Scan for the cell matching the given text and deliver its (x, y) coordinate at center. 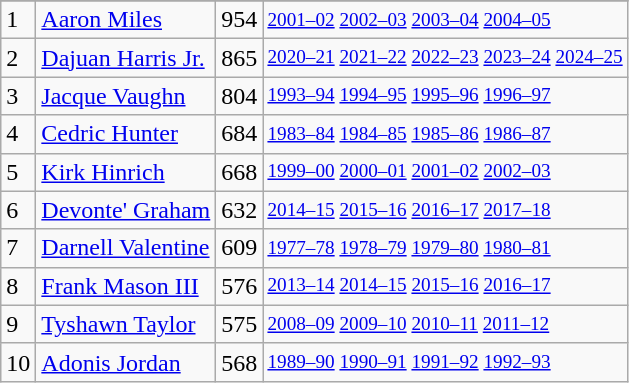
3 (18, 96)
2 (18, 58)
6 (18, 210)
1989–90 1990–91 1991–92 1992–93 (445, 362)
576 (240, 286)
Aaron Miles (126, 20)
668 (240, 172)
1999–00 2000–01 2001–02 2002–03 (445, 172)
954 (240, 20)
1977–78 1978–79 1979–80 1980–81 (445, 248)
1993–94 1994–95 1995–96 1996–97 (445, 96)
575 (240, 324)
632 (240, 210)
1 (18, 20)
Dajuan Harris Jr. (126, 58)
Cedric Hunter (126, 134)
2013–14 2014–15 2015–16 2016–17 (445, 286)
Kirk Hinrich (126, 172)
Adonis Jordan (126, 362)
2014–15 2015–16 2016–17 2017–18 (445, 210)
Tyshawn Taylor (126, 324)
10 (18, 362)
2001–02 2002–03 2003–04 2004–05 (445, 20)
9 (18, 324)
684 (240, 134)
Devonte' Graham (126, 210)
Jacque Vaughn (126, 96)
Darnell Valentine (126, 248)
804 (240, 96)
5 (18, 172)
2020–21 2021–22 2022–23 2023–24 2024–25 (445, 58)
865 (240, 58)
4 (18, 134)
1983–84 1984–85 1985–86 1986–87 (445, 134)
2008–09 2009–10 2010–11 2011–12 (445, 324)
609 (240, 248)
7 (18, 248)
Frank Mason III (126, 286)
568 (240, 362)
8 (18, 286)
